For the text-containing cell, return its midpoint in [x, y] coordinate format. 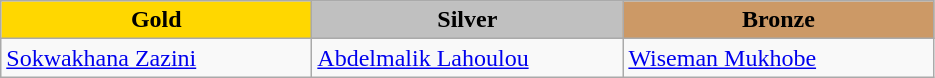
Wiseman Mukhobe [778, 58]
Silver [468, 20]
Gold [156, 20]
Sokwakhana Zazini [156, 58]
Abdelmalik Lahoulou [468, 58]
Bronze [778, 20]
